Locate the cell with the specified text and output its (X, Y) center coordinate. 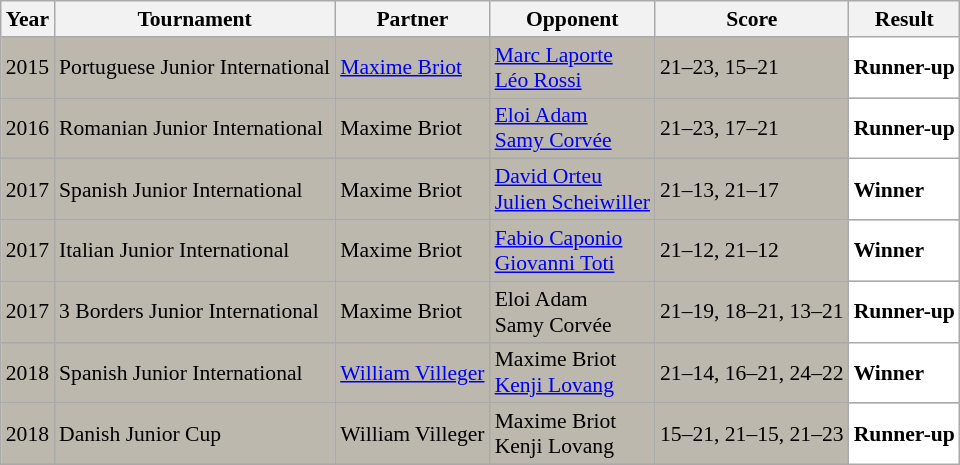
15–21, 21–15, 21–23 (752, 434)
Fabio Caponio Giovanni Toti (572, 250)
Danish Junior Cup (194, 434)
Result (904, 19)
Partner (412, 19)
2016 (28, 128)
David Orteu Julien Scheiwiller (572, 190)
Score (752, 19)
21–12, 21–12 (752, 250)
21–14, 16–21, 24–22 (752, 372)
Opponent (572, 19)
Tournament (194, 19)
Romanian Junior International (194, 128)
3 Borders Junior International (194, 312)
21–23, 17–21 (752, 128)
21–23, 15–21 (752, 68)
Year (28, 19)
21–19, 18–21, 13–21 (752, 312)
2015 (28, 68)
Marc Laporte Léo Rossi (572, 68)
Portuguese Junior International (194, 68)
Italian Junior International (194, 250)
21–13, 21–17 (752, 190)
